Determine the (X, Y) coordinate at the center of the cell enclosing the given text.  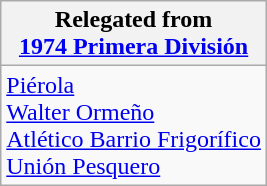
Piérola Walter Ormeño Atlético Barrio Frigorífico Unión Pesquero (134, 126)
Relegated from1974 Primera División (134, 34)
